Return the [x, y] coordinate for the center point of the cell that contains the specified text.  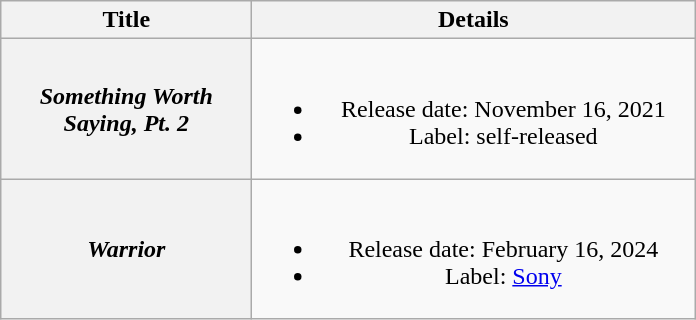
Title [126, 20]
Details [474, 20]
Warrior [126, 249]
Release date: February 16, 2024Label: Sony [474, 249]
Release date: November 16, 2021Label: self-released [474, 109]
Something Worth Saying, Pt. 2 [126, 109]
